From the cell containing the given text, extract its center point as (x, y) coordinate. 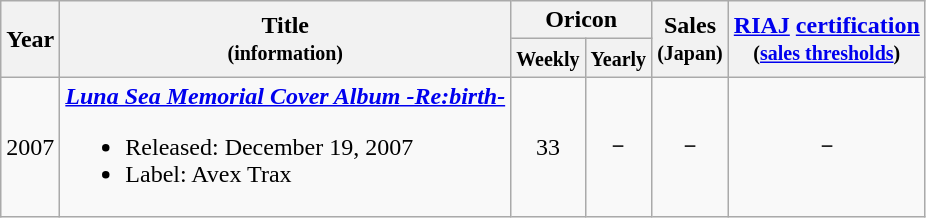
Weekly (548, 58)
Luna Sea Memorial Cover Album -Re:birth-Released: December 19, 2007Label: Avex Trax (286, 147)
Sales(Japan) (690, 39)
33 (548, 147)
2007 (30, 147)
Year (30, 39)
Oricon (582, 20)
Title(information) (286, 39)
Yearly (618, 58)
RIAJ certification(sales thresholds) (826, 39)
